Pinpoint the cell where the given text exists, returning its [x, y] midpoint coordinate. 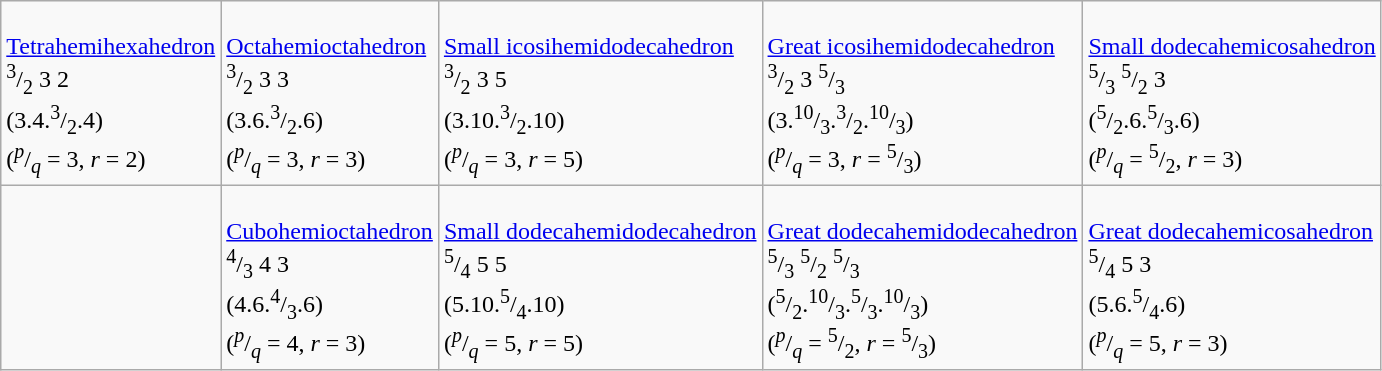
Cubohemioctahedron4/3 4 3(4.6.4/3.6)(p/q = 4, r = 3) [330, 277]
Tetrahemihexahedron3/2 3 2(3.4.3/2.4)(p/q = 3, r = 2) [111, 93]
Great dodecahemicosahedron5/4 5 3(5.6.5/4.6)(p/q = 5, r = 3) [1232, 277]
Small icosihemidodecahedron3/2 3 5(3.10.3/2.10)(p/q = 3, r = 5) [600, 93]
Great dodecahemidodecahedron5/3 5/2 5/3(5/2.10/3.5/3.10/3)(p/q = 5/2, r = 5/3) [922, 277]
Great icosihemidodecahedron3/2 3 5/3(3.10/3.3/2.10/3)(p/q = 3, r = 5/3) [922, 93]
Small dodecahemidodecahedron5/4 5 5(5.10.5/4.10)(p/q = 5, r = 5) [600, 277]
Octahemioctahedron3/2 3 3(3.6.3/2.6)(p/q = 3, r = 3) [330, 93]
Small dodecahemicosahedron5/3 5/2 3(5/2.6.5/3.6)(p/q = 5/2, r = 3) [1232, 93]
